Extract the (x, y) coordinate from the center of the cell holding the provided text.  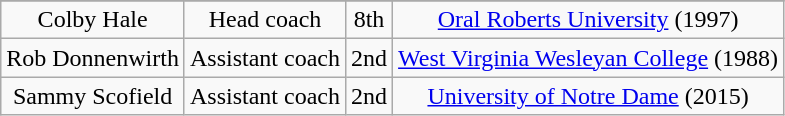
Head coach (264, 20)
Oral Roberts University (1997) (588, 20)
Sammy Scofield (93, 96)
8th (370, 20)
Colby Hale (93, 20)
West Virginia Wesleyan College (1988) (588, 58)
Rob Donnenwirth (93, 58)
University of Notre Dame (2015) (588, 96)
